Identify which cell holds the provided text, then report its (x, y) central coordinate. 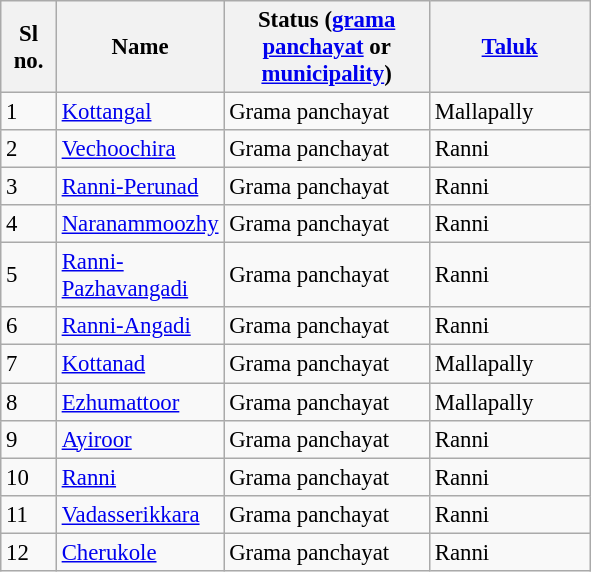
Cherukole (140, 552)
6 (29, 327)
2 (29, 149)
Kottanad (140, 364)
7 (29, 364)
10 (29, 477)
12 (29, 552)
9 (29, 439)
Vadasserikkara (140, 514)
Ranni-Pazhavangadi (140, 276)
Taluk (510, 47)
Vechoochira (140, 149)
3 (29, 187)
5 (29, 276)
Name (140, 47)
Ezhumattoor (140, 402)
8 (29, 402)
1 (29, 112)
Sl no. (29, 47)
Naranammoozhy (140, 224)
Ranni-Angadi (140, 327)
11 (29, 514)
Status (grama panchayat or municipality) (327, 47)
Ranni-Perunad (140, 187)
4 (29, 224)
Ayiroor (140, 439)
Kottangal (140, 112)
